Provide the [x, y] coordinate of the cell's center where the given text is located.  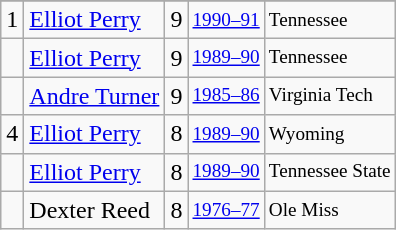
Virginia Tech [330, 96]
Dexter Reed [94, 210]
1 [12, 20]
Wyoming [330, 134]
4 [12, 134]
1990–91 [226, 20]
Ole Miss [330, 210]
1976–77 [226, 210]
Tennessee State [330, 172]
1985–86 [226, 96]
Andre Turner [94, 96]
